For the text-containing cell, return its midpoint in (X, Y) coordinate format. 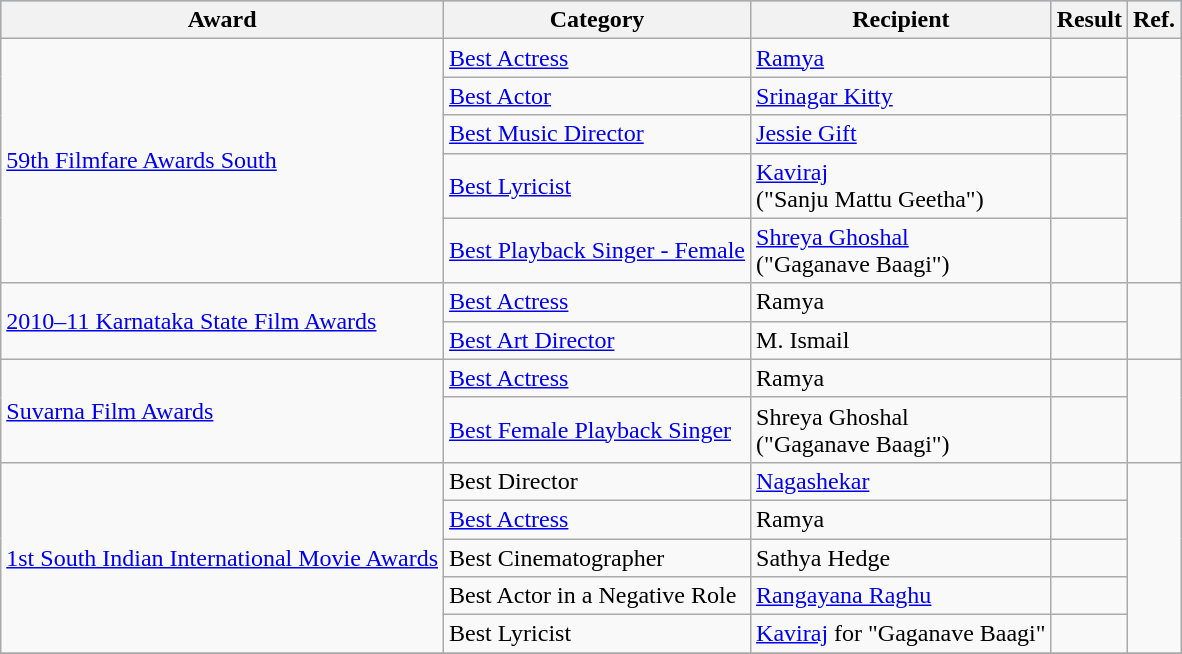
Rangayana Raghu (902, 596)
Suvarna Film Awards (222, 410)
Award (222, 20)
Ref. (1154, 20)
Best Playback Singer - Female (598, 250)
Kaviraj ("Sanju Mattu Geetha") (902, 186)
Kaviraj for "Gaganave Baagi" (902, 634)
Best Music Director (598, 134)
Best Director (598, 481)
Category (598, 20)
Best Cinematographer (598, 557)
2010–11 Karnataka State Film Awards (222, 321)
Best Female Playback Singer (598, 430)
Sathya Hedge (902, 557)
Best Actor (598, 96)
Nagashekar (902, 481)
Recipient (902, 20)
Jessie Gift (902, 134)
M. Ismail (902, 340)
Best Art Director (598, 340)
59th Filmfare Awards South (222, 161)
Result (1089, 20)
1st South Indian International Movie Awards (222, 557)
Srinagar Kitty (902, 96)
Best Actor in a Negative Role (598, 596)
